Output the [x, y] coordinate of the center of the cell containing the given text.  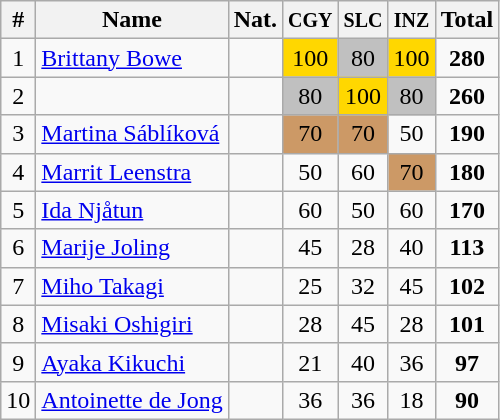
18 [412, 400]
2 [18, 96]
Brittany Bowe [132, 58]
Ayaka Kikuchi [132, 362]
280 [467, 58]
4 [18, 172]
# [18, 20]
SLC [363, 20]
25 [311, 286]
Miho Takagi [132, 286]
190 [467, 134]
3 [18, 134]
180 [467, 172]
Marrit Leenstra [132, 172]
102 [467, 286]
Ida Njåtun [132, 210]
Total [467, 20]
90 [467, 400]
9 [18, 362]
8 [18, 324]
Marije Joling [132, 248]
7 [18, 286]
Antoinette de Jong [132, 400]
260 [467, 96]
5 [18, 210]
101 [467, 324]
97 [467, 362]
Misaki Oshigiri [132, 324]
32 [363, 286]
Martina Sáblíková [132, 134]
Nat. [255, 20]
170 [467, 210]
21 [311, 362]
INZ [412, 20]
6 [18, 248]
10 [18, 400]
CGY [311, 20]
Name [132, 20]
1 [18, 58]
113 [467, 248]
